Locate the cell with the specified text and output its (X, Y) center coordinate. 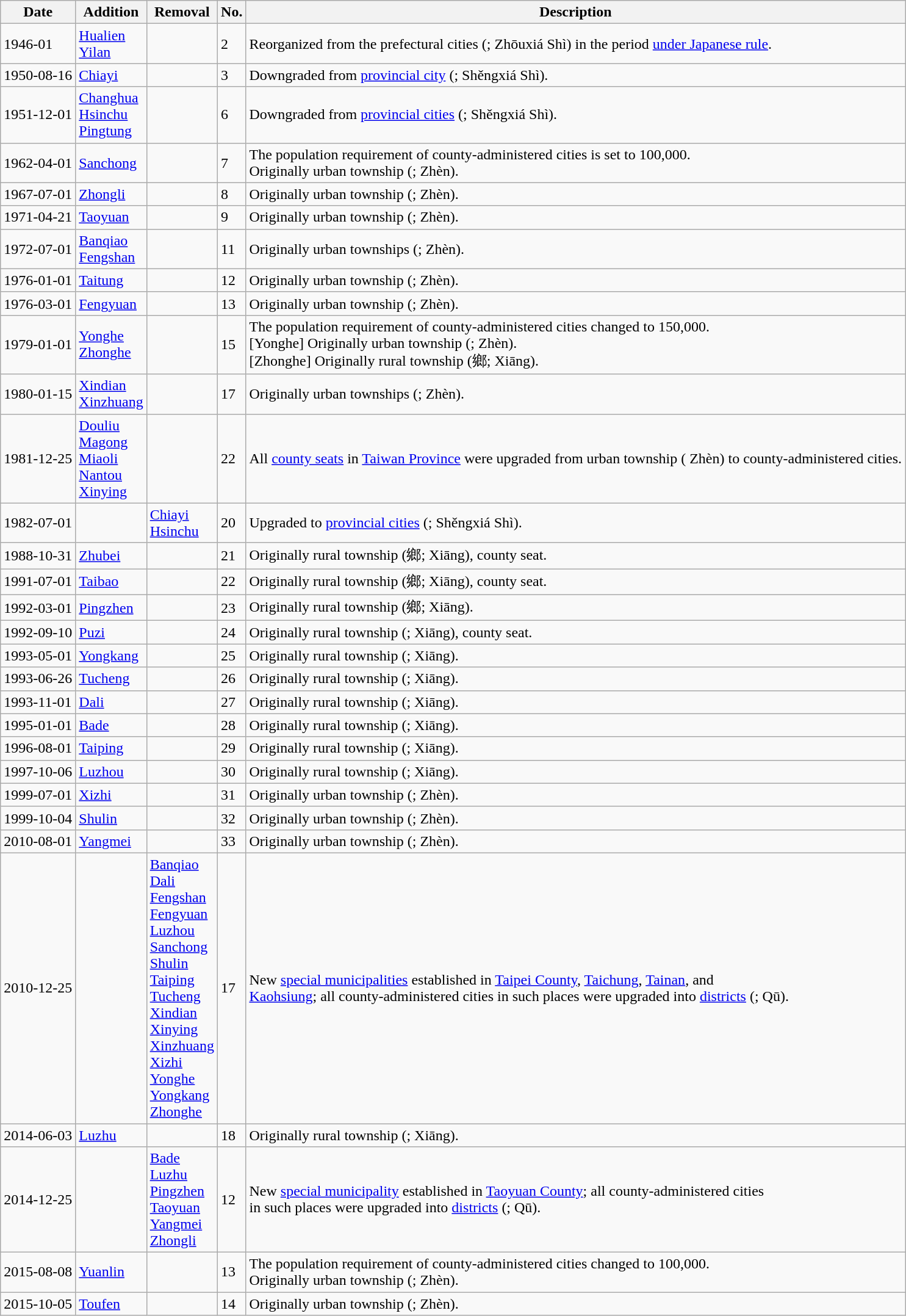
2014-06-03 (38, 1135)
2010-08-01 (38, 841)
2015-08-08 (38, 1272)
Yongkang (111, 656)
1993-11-01 (38, 702)
The population requirement of county-administered cities changed to 100,000.Originally urban township (; Zhèn). (576, 1272)
1991-07-01 (38, 582)
Sanchong (111, 162)
Shulin (111, 818)
Yangmei (111, 841)
1993-05-01 (38, 656)
BanqiaoFengshan (111, 249)
Originally rural township (鄉; Xiāng). (576, 608)
Luzhu (111, 1135)
Zhubei (111, 555)
1992-03-01 (38, 608)
Upgraded to provincial cities (; Shěngxiá Shì). (576, 522)
Bade (111, 725)
21 (232, 555)
Taiping (111, 748)
2015-10-05 (38, 1304)
Pingzhen (111, 608)
1951-12-01 (38, 115)
1979-01-01 (38, 344)
1999-07-01 (38, 795)
1946-01 (38, 44)
Addition (111, 12)
1992-09-10 (38, 632)
26 (232, 679)
Xizhi (111, 795)
Luzhou (111, 772)
1967-07-01 (38, 194)
20 (232, 522)
Taitung (111, 280)
Reorganized from the prefectural cities (; Zhōuxiá Shì) in the period under Japanese rule. (576, 44)
1976-01-01 (38, 280)
No. (232, 12)
15 (232, 344)
YongheZhonghe (111, 344)
1988-10-31 (38, 555)
1976-03-01 (38, 303)
30 (232, 772)
2 (232, 44)
23 (232, 608)
Taibao (111, 582)
2014-12-25 (38, 1200)
1981-12-25 (38, 458)
Originally rural township (; Xiāng), county seat. (576, 632)
2010-12-25 (38, 988)
27 (232, 702)
The population requirement of county-administered cities is set to 100,000.Originally urban township (; Zhèn). (576, 162)
25 (232, 656)
Tucheng (111, 679)
Puzi (111, 632)
1971-04-21 (38, 217)
33 (232, 841)
1950-08-16 (38, 75)
1995-01-01 (38, 725)
Fengyuan (111, 303)
9 (232, 217)
Dali (111, 702)
BanqiaoDaliFengshanFengyuanLuzhouSanchongShulinTaipingTuchengXindianXinyingXinzhuangXizhiYongheYongkangZhonghe (182, 988)
HualienYilan (111, 44)
DouliuMagongMiaoliNantouXinying (111, 458)
8 (232, 194)
ChanghuaHsinchuPingtung (111, 115)
1962-04-01 (38, 162)
Chiayi (111, 75)
Removal (182, 12)
XindianXinzhuang (111, 394)
1999-10-04 (38, 818)
Downgraded from provincial cities (; Shěngxiá Shì). (576, 115)
28 (232, 725)
BadeLuzhuPingzhenTaoyuanYangmeiZhongli (182, 1200)
Zhongli (111, 194)
Yuanlin (111, 1272)
1972-07-01 (38, 249)
Toufen (111, 1304)
6 (232, 115)
Description (576, 12)
1980-01-15 (38, 394)
3 (232, 75)
7 (232, 162)
New special municipality established in Taoyuan County; all county-administered citiesin such places were upgraded into districts (; Qū). (576, 1200)
1996-08-01 (38, 748)
Taoyuan (111, 217)
32 (232, 818)
29 (232, 748)
1982-07-01 (38, 522)
11 (232, 249)
All county seats in Taiwan Province were upgraded from urban township ( Zhèn) to county-administered cities. (576, 458)
Date (38, 12)
31 (232, 795)
Downgraded from provincial city (; Shěngxiá Shì). (576, 75)
1997-10-06 (38, 772)
18 (232, 1135)
14 (232, 1304)
ChiayiHsinchu (182, 522)
24 (232, 632)
1993-06-26 (38, 679)
